Output the (x, y) coordinate of the center of the cell containing the given text.  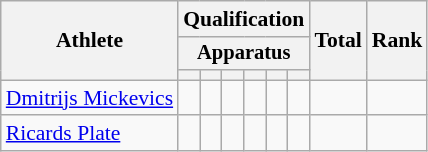
Athlete (90, 40)
Rank (398, 40)
Qualification (244, 19)
Dmitrijs Mickevics (90, 98)
Total (338, 40)
Ricards Plate (90, 134)
Apparatus (244, 54)
